Capture the cell that displays the provided text and extract its (x, y) central coordinate. 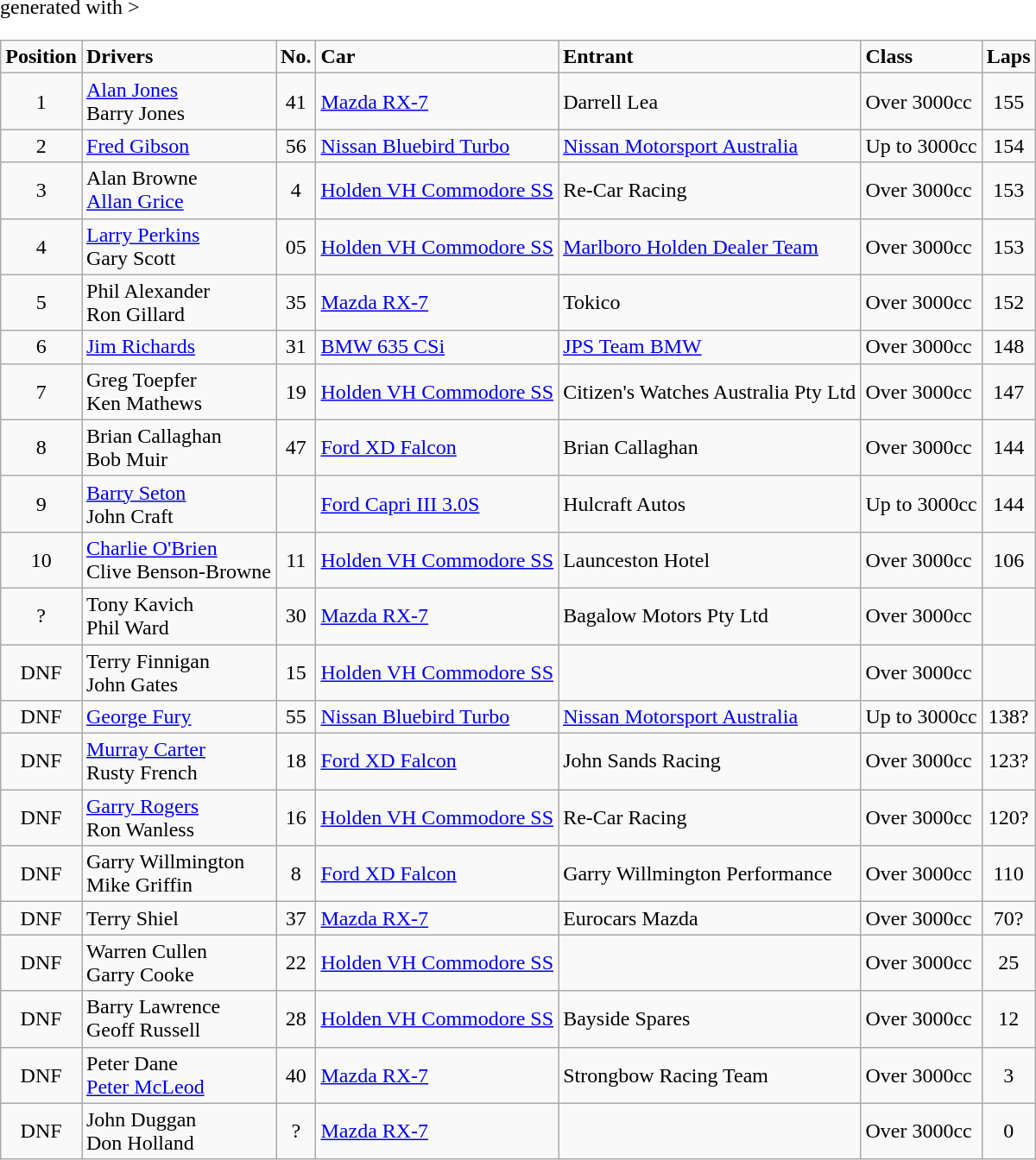
110 (1008, 873)
11 (296, 559)
152 (1008, 302)
9 (41, 504)
Barry Seton John Craft (178, 504)
John Sands Racing (710, 761)
16 (296, 818)
155 (1008, 102)
Terry Finnigan John Gates (178, 671)
Launceston Hotel (710, 559)
Murray Carter Rusty French (178, 761)
Hulcraft Autos (710, 504)
Brian Callaghan (710, 447)
55 (296, 717)
5 (41, 302)
154 (1008, 146)
47 (296, 447)
Garry Willmington Performance (710, 873)
George Fury (178, 717)
18 (296, 761)
30 (296, 616)
56 (296, 146)
22 (296, 963)
Terry Shiel (178, 918)
40 (296, 1075)
Garry Willmington Mike Griffin (178, 873)
120? (1008, 818)
Brian Callaghan Bob Muir (178, 447)
05 (296, 247)
Car (437, 57)
106 (1008, 559)
31 (296, 347)
Warren Cullen Garry Cooke (178, 963)
Larry Perkins Gary Scott (178, 247)
JPS Team BMW (710, 347)
Position (41, 57)
Citizen's Watches Australia Pty Ltd (710, 392)
25 (1008, 963)
Charlie O'Brien Clive Benson-Browne (178, 559)
Alan Browne Allan Grice (178, 190)
Laps (1008, 57)
28 (296, 1018)
35 (296, 302)
John Duggan Don Holland (178, 1131)
No. (296, 57)
2 (41, 146)
41 (296, 102)
Barry Lawrence Geoff Russell (178, 1018)
123? (1008, 761)
Class (921, 57)
BMW 635 CSi (437, 347)
Ford Capri III 3.0S (437, 504)
Bagalow Motors Pty Ltd (710, 616)
Tokico (710, 302)
Jim Richards (178, 347)
70? (1008, 918)
Bayside Spares (710, 1018)
Entrant (710, 57)
Fred Gibson (178, 146)
148 (1008, 347)
Tony Kavich Phil Ward (178, 616)
10 (41, 559)
7 (41, 392)
Darrell Lea (710, 102)
19 (296, 392)
Greg Toepfer Ken Mathews (178, 392)
Garry Rogers Ron Wanless (178, 818)
12 (1008, 1018)
Marlboro Holden Dealer Team (710, 247)
Phil Alexander Ron Gillard (178, 302)
6 (41, 347)
Strongbow Racing Team (710, 1075)
0 (1008, 1131)
37 (296, 918)
1 (41, 102)
15 (296, 671)
Eurocars Mazda (710, 918)
138? (1008, 717)
147 (1008, 392)
Alan Jones Barry Jones (178, 102)
Peter Dane Peter McLeod (178, 1075)
Drivers (178, 57)
